Provide the (X, Y) coordinate of the cell's center where the given text is located.  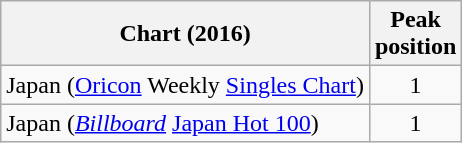
Japan (Billboard Japan Hot 100) (186, 123)
Peakposition (415, 34)
Japan (Oricon Weekly Singles Chart) (186, 85)
Chart (2016) (186, 34)
